Locate the cell with the specified text and output its (X, Y) center coordinate. 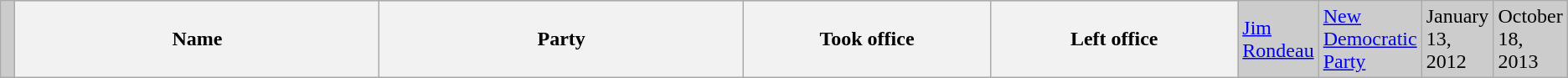
Left office (1114, 39)
Party (561, 39)
Name (198, 39)
October 18, 2013 (1530, 39)
New Democratic Party (1370, 39)
Jim Rondeau (1278, 39)
Took office (866, 39)
January 13, 2012 (1457, 39)
